Identify which cell holds the provided text, then report its (X, Y) central coordinate. 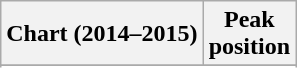
Chart (2014–2015) (102, 34)
Peakposition (249, 34)
